Return (x, y) of the center of cell containing provided text 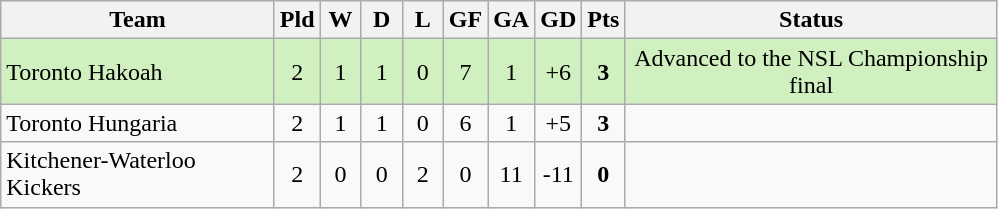
W (340, 20)
+5 (558, 123)
7 (465, 72)
Toronto Hungaria (138, 123)
L (422, 20)
Pld (297, 20)
11 (512, 174)
GA (512, 20)
GD (558, 20)
6 (465, 123)
Status (812, 20)
Advanced to the NSL Championship final (812, 72)
GF (465, 20)
D (382, 20)
Toronto Hakoah (138, 72)
Kitchener-Waterloo Kickers (138, 174)
Pts (604, 20)
Team (138, 20)
+6 (558, 72)
-11 (558, 174)
